Search for the cell housing the specified text and yield its [x, y] center coordinate. 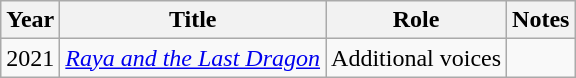
Raya and the Last Dragon [193, 58]
2021 [30, 58]
Title [193, 20]
Year [30, 20]
Role [416, 20]
Notes [541, 20]
Additional voices [416, 58]
